Identify which cell holds the provided text, then report its [X, Y] central coordinate. 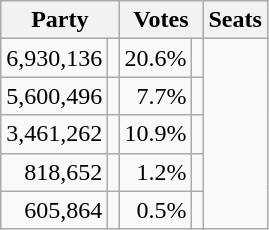
0.5% [156, 210]
7.7% [156, 96]
10.9% [156, 134]
6,930,136 [54, 58]
Votes [161, 20]
818,652 [54, 172]
Seats [235, 20]
1.2% [156, 172]
20.6% [156, 58]
Party [60, 20]
3,461,262 [54, 134]
5,600,496 [54, 96]
605,864 [54, 210]
